Determine the (X, Y) coordinate at the center of the cell enclosing the given text.  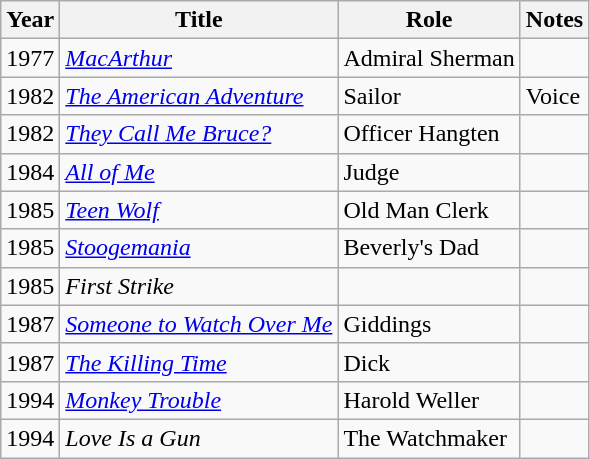
The Killing Time (199, 362)
They Call Me Bruce? (199, 134)
Year (30, 20)
First Strike (199, 286)
Voice (554, 96)
Title (199, 20)
Notes (554, 20)
Love Is a Gun (199, 438)
1977 (30, 58)
Stoogemania (199, 248)
Someone to Watch Over Me (199, 324)
Officer Hangten (429, 134)
The Watchmaker (429, 438)
1984 (30, 172)
MacArthur (199, 58)
Giddings (429, 324)
Old Man Clerk (429, 210)
Teen Wolf (199, 210)
Beverly's Dad (429, 248)
All of Me (199, 172)
The American Adventure (199, 96)
Role (429, 20)
Monkey Trouble (199, 400)
Dick (429, 362)
Sailor (429, 96)
Admiral Sherman (429, 58)
Judge (429, 172)
Harold Weller (429, 400)
